Locate the cell with the specified text and output its [x, y] center coordinate. 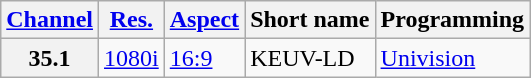
1080i [132, 58]
35.1 [50, 58]
Res. [132, 20]
Short name [310, 20]
Aspect [204, 20]
16:9 [204, 58]
Channel [50, 20]
Univision [452, 58]
Programming [452, 20]
KEUV-LD [310, 58]
